Return (X, Y) of the center of cell containing provided text 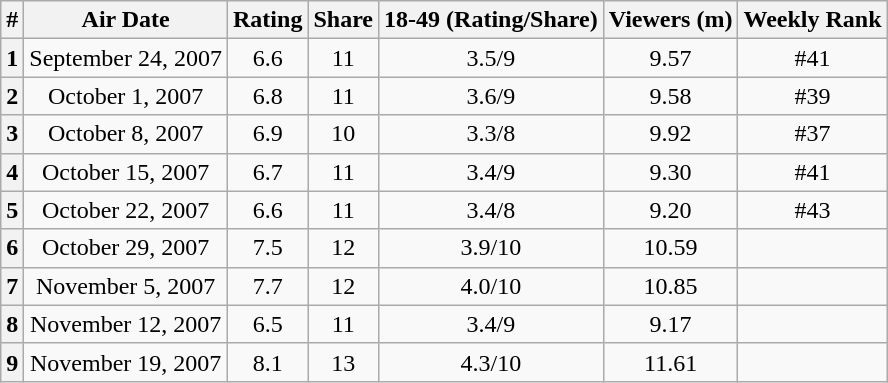
8.1 (268, 362)
4.0/10 (492, 286)
Viewers (m) (670, 20)
10.85 (670, 286)
November 19, 2007 (126, 362)
October 1, 2007 (126, 96)
7.5 (268, 248)
8 (12, 324)
#37 (812, 134)
6.9 (268, 134)
6.5 (268, 324)
5 (12, 210)
7 (12, 286)
18-49 (Rating/Share) (492, 20)
#43 (812, 210)
9.58 (670, 96)
3.5/9 (492, 58)
Weekly Rank (812, 20)
November 5, 2007 (126, 286)
Share (344, 20)
9.20 (670, 210)
November 12, 2007 (126, 324)
October 22, 2007 (126, 210)
3.3/8 (492, 134)
Rating (268, 20)
3 (12, 134)
10.59 (670, 248)
September 24, 2007 (126, 58)
1 (12, 58)
#39 (812, 96)
10 (344, 134)
4.3/10 (492, 362)
October 15, 2007 (126, 172)
6.8 (268, 96)
Air Date (126, 20)
4 (12, 172)
7.7 (268, 286)
3.6/9 (492, 96)
9.92 (670, 134)
11.61 (670, 362)
October 29, 2007 (126, 248)
6 (12, 248)
3.4/8 (492, 210)
3.9/10 (492, 248)
October 8, 2007 (126, 134)
# (12, 20)
2 (12, 96)
9.17 (670, 324)
9 (12, 362)
6.7 (268, 172)
13 (344, 362)
9.30 (670, 172)
9.57 (670, 58)
